Provide the (X, Y) coordinate of the cell's center where the given text is located.  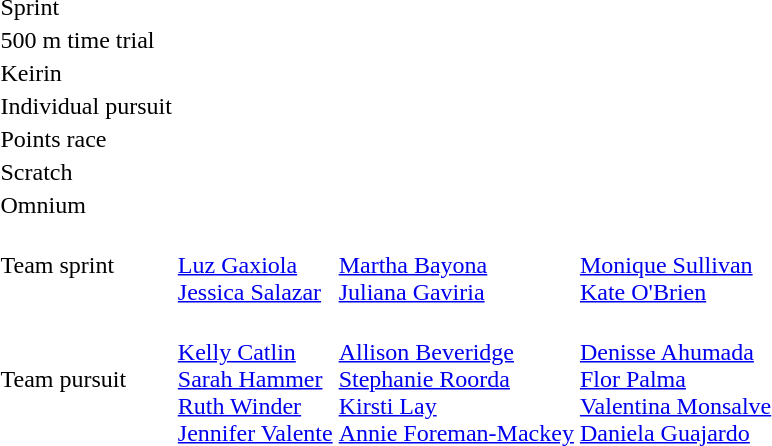
Monique SullivanKate O'Brien (675, 265)
Martha BayonaJuliana Gaviria (456, 265)
Luz GaxiolaJessica Salazar (255, 265)
